Pinpoint the cell where the given text exists, returning its [x, y] midpoint coordinate. 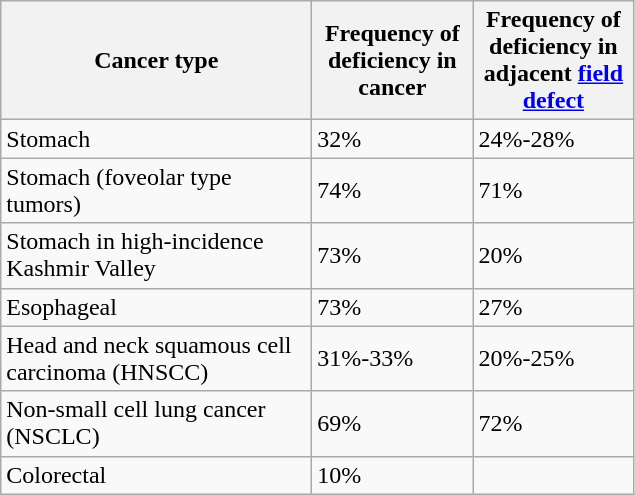
Frequency of deficiency in adjacent field defect [554, 60]
Frequency of deficiency in cancer [392, 60]
72% [554, 424]
Non-small cell lung cancer (NSCLC) [156, 424]
27% [554, 307]
Esophageal [156, 307]
71% [554, 190]
Stomach [156, 139]
Stomach in high-incidence Kashmir Valley [156, 256]
20% [554, 256]
20%-25% [554, 358]
Head and neck squamous cell carcinoma (HNSCC) [156, 358]
31%-33% [392, 358]
Stomach (foveolar type tumors) [156, 190]
Cancer type [156, 60]
10% [392, 475]
32% [392, 139]
69% [392, 424]
Colorectal [156, 475]
24%-28% [554, 139]
74% [392, 190]
